Find where the given text appears and provide that cell's center as (X, Y) coordinate. 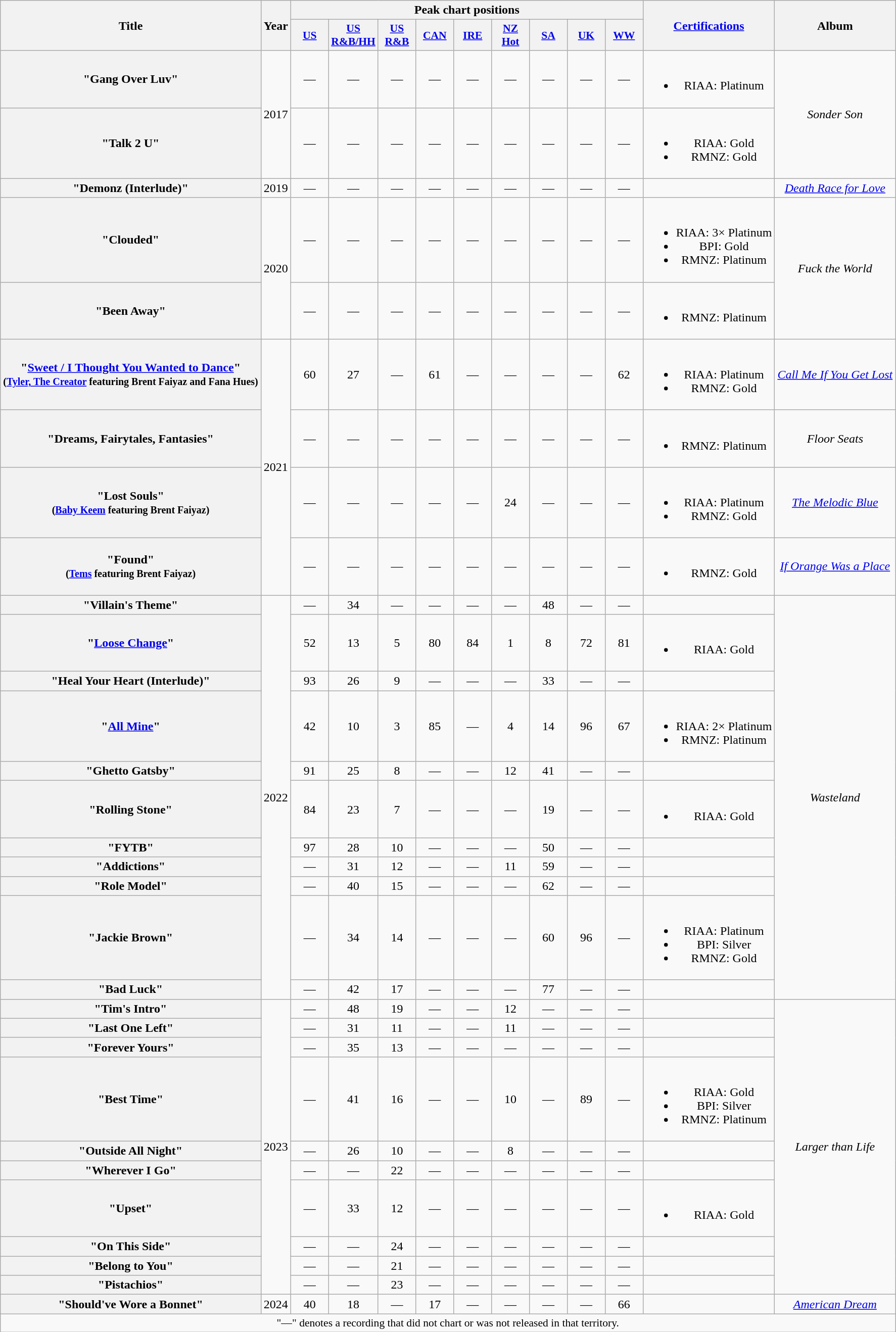
If Orange Was a Place (835, 566)
"Outside All Night" (131, 1151)
"Bad Luck" (131, 989)
61 (435, 374)
22 (397, 1170)
3 (397, 726)
7 (397, 810)
"Jackie Brown" (131, 938)
52 (309, 643)
RIAA: GoldRMNZ: Gold (709, 143)
91 (309, 771)
IRE (473, 35)
2024 (276, 1304)
"Belong to You" (131, 1266)
Floor Seats (835, 439)
5 (397, 643)
2019 (276, 188)
15 (397, 886)
"All Mine" (131, 726)
Certifications (709, 25)
RIAA: PlatinumBPI: SilverRMNZ: Gold (709, 938)
"Loose Change" (131, 643)
2022 (276, 797)
"Found"(Tems featuring Brent Faiyaz) (131, 566)
"Lost Souls"(Baby Keem featuring Brent Faiyaz) (131, 502)
"Sweet / I Thought You Wanted to Dance"(Tyler, The Creator featuring Brent Faiyaz and Fana Hues) (131, 374)
"Gang Over Luv" (131, 79)
RIAA: GoldBPI: SilverRMNZ: Platinum (709, 1099)
Wasteland (835, 797)
"Upset" (131, 1209)
"Talk 2 U" (131, 143)
Peak chart positions (467, 10)
81 (624, 643)
"Should've Wore a Bonnet" (131, 1304)
97 (309, 847)
21 (397, 1266)
66 (624, 1304)
Death Race for Love (835, 188)
85 (435, 726)
2023 (276, 1147)
"Villain's Theme" (131, 605)
RMNZ: Gold (709, 566)
"Heal Your Heart (Interlude)" (131, 681)
"—" denotes a recording that did not chart or was not released in that territory. (448, 1323)
UK (586, 35)
"Last One Left" (131, 1028)
27 (353, 374)
Call Me If You Get Lost (835, 374)
"Tim's Intro" (131, 1009)
US (309, 35)
"FYTB" (131, 847)
"Dreams, Fairytales, Fantasies" (131, 439)
"Clouded" (131, 240)
"Demonz (Interlude)" (131, 188)
67 (624, 726)
72 (586, 643)
"Ghetto Gatsby" (131, 771)
80 (435, 643)
SA (549, 35)
59 (549, 867)
"Forever Yours" (131, 1047)
16 (397, 1099)
28 (353, 847)
77 (549, 989)
WW (624, 35)
Year (276, 25)
USR&B/HH (353, 35)
"Pistachios" (131, 1285)
2017 (276, 114)
RIAA: Platinum (709, 79)
The Melodic Blue (835, 502)
"Best Time" (131, 1099)
American Dream (835, 1304)
CAN (435, 35)
18 (353, 1304)
4 (510, 726)
2020 (276, 268)
50 (549, 847)
RIAA: 2× PlatinumRMNZ: Platinum (709, 726)
"Role Model" (131, 886)
25 (353, 771)
Album (835, 25)
RIAA: 3× PlatinumBPI: GoldRMNZ: Platinum (709, 240)
"Rolling Stone" (131, 810)
89 (586, 1099)
Title (131, 25)
USR&B (397, 35)
9 (397, 681)
Larger than Life (835, 1147)
35 (353, 1047)
"Wherever I Go" (131, 1170)
"Addictions" (131, 867)
1 (510, 643)
93 (309, 681)
"Been Away" (131, 310)
Fuck the World (835, 268)
Sonder Son (835, 114)
2021 (276, 467)
NZHot (510, 35)
"On This Side" (131, 1247)
